Detect which cell encompasses the target text, then output its [x, y] center coordinate. 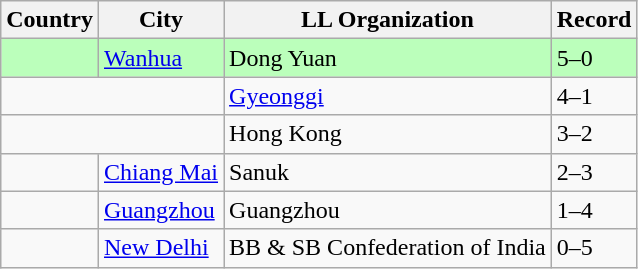
4–1 [594, 96]
Dong Yuan [388, 58]
Sanuk [388, 172]
BB & SB Confederation of India [388, 248]
Gyeonggi [388, 96]
2–3 [594, 172]
New Delhi [160, 248]
Hong Kong [388, 134]
Country [50, 20]
5–0 [594, 58]
City [160, 20]
Record [594, 20]
Chiang Mai [160, 172]
1–4 [594, 210]
LL Organization [388, 20]
0–5 [594, 248]
Wanhua [160, 58]
3–2 [594, 134]
